Identify which cell holds the provided text, then report its [X, Y] central coordinate. 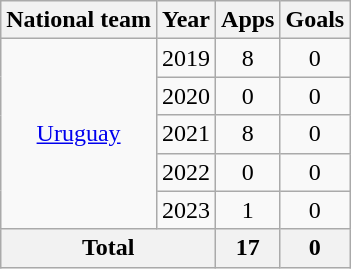
Year [186, 20]
1 [248, 210]
2019 [186, 58]
2023 [186, 210]
Total [108, 248]
Goals [315, 20]
Apps [248, 20]
National team [79, 20]
17 [248, 248]
2022 [186, 172]
Uruguay [79, 134]
2020 [186, 96]
2021 [186, 134]
